Capture the cell that displays the provided text and extract its [X, Y] central coordinate. 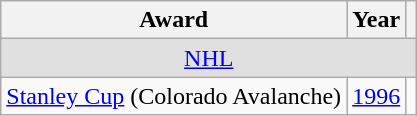
Year [376, 20]
1996 [376, 96]
NHL [209, 58]
Award [174, 20]
Stanley Cup (Colorado Avalanche) [174, 96]
